Identify which cell holds the provided text, then report its (x, y) central coordinate. 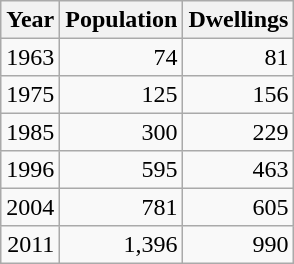
81 (238, 56)
229 (238, 132)
463 (238, 170)
125 (122, 94)
605 (238, 206)
2004 (30, 206)
1,396 (122, 244)
Population (122, 20)
74 (122, 56)
156 (238, 94)
2011 (30, 244)
1975 (30, 94)
1985 (30, 132)
781 (122, 206)
990 (238, 244)
1963 (30, 56)
300 (122, 132)
Dwellings (238, 20)
1996 (30, 170)
Year (30, 20)
595 (122, 170)
